From the cell containing the given text, extract its center point as (X, Y) coordinate. 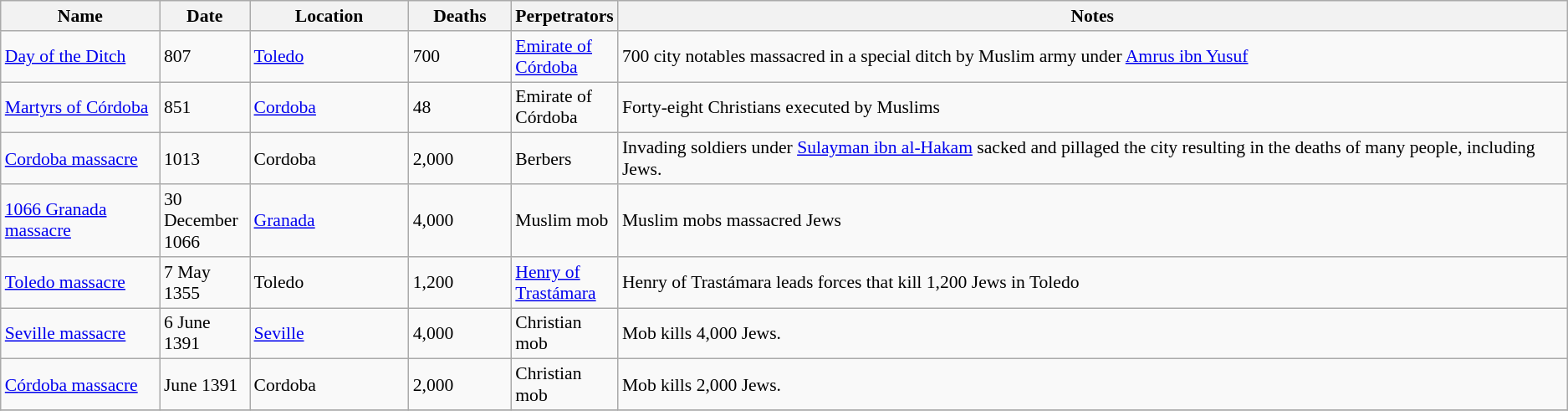
Granada (329, 221)
Berbers (564, 159)
Muslim mob (564, 221)
700 (460, 57)
48 (460, 107)
Date (205, 16)
Seville (329, 333)
Invading soldiers under Sulayman ibn al-Hakam sacked and pillaged the city resulting in the deaths of many people, including Jews. (1092, 159)
1,200 (460, 283)
700 city notables massacred in a special ditch by Muslim army under Amrus ibn Yusuf (1092, 57)
Henry of Trastámara leads forces that kill 1,200 Jews in Toledo (1092, 283)
Henry of Trastámara (564, 283)
1013 (205, 159)
1066 Granada massacre (80, 221)
Cordoba massacre (80, 159)
Muslim mobs massacred Jews (1092, 221)
Seville massacre (80, 333)
Location (329, 16)
Notes (1092, 16)
Toledo massacre (80, 283)
Perpetrators (564, 16)
6 June 1391 (205, 333)
851 (205, 107)
Deaths (460, 16)
Martyrs of Córdoba (80, 107)
Name (80, 16)
Córdoba massacre (80, 385)
Mob kills 4,000 Jews. (1092, 333)
Day of the Ditch (80, 57)
7 May 1355 (205, 283)
30 December 1066 (205, 221)
807 (205, 57)
Forty-eight Christians executed by Muslims (1092, 107)
Mob kills 2,000 Jews. (1092, 385)
June 1391 (205, 385)
